Identify which cell holds the provided text, then report its (x, y) central coordinate. 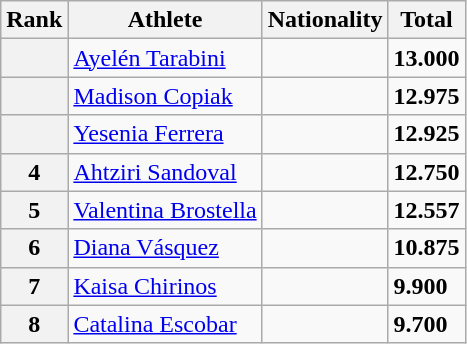
Madison Copiak (165, 96)
Kaisa Chirinos (165, 286)
Diana Vásquez (165, 248)
12.750 (426, 172)
Nationality (325, 20)
Yesenia Ferrera (165, 134)
Athlete (165, 20)
Ayelén Tarabini (165, 58)
7 (34, 286)
Ahtziri Sandoval (165, 172)
10.875 (426, 248)
6 (34, 248)
9.700 (426, 324)
12.557 (426, 210)
12.925 (426, 134)
9.900 (426, 286)
12.975 (426, 96)
13.000 (426, 58)
Total (426, 20)
Rank (34, 20)
Valentina Brostella (165, 210)
4 (34, 172)
8 (34, 324)
Catalina Escobar (165, 324)
5 (34, 210)
